Extract the [x, y] coordinate from the center of the cell holding the provided text.  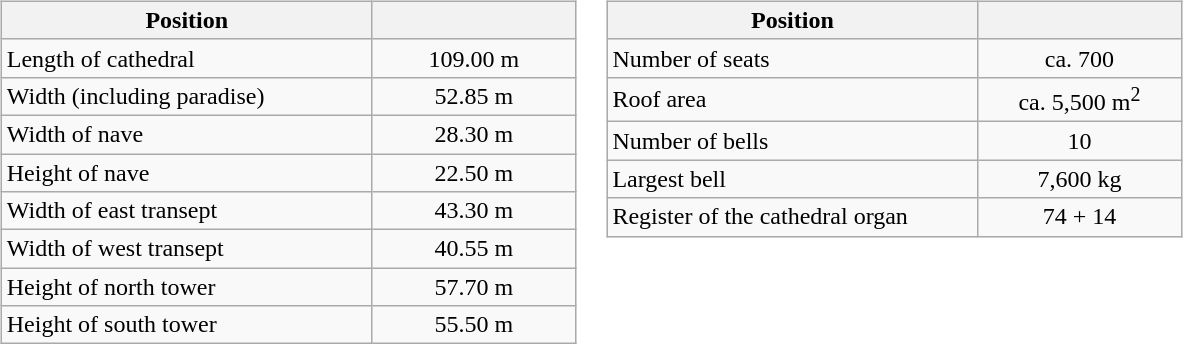
Height of north tower [186, 287]
74 + 14 [1080, 217]
43.30 m [474, 211]
Height of nave [186, 173]
ca. 5,500 m2 [1080, 100]
Number of seats [792, 58]
52.85 m [474, 96]
Register of the cathedral organ [792, 217]
10 [1080, 141]
Width of west transept [186, 249]
ca. 700 [1080, 58]
Width of east transept [186, 211]
Height of south tower [186, 325]
57.70 m [474, 287]
40.55 m [474, 249]
55.50 m [474, 325]
Roof area [792, 100]
Width (including paradise) [186, 96]
Length of cathedral [186, 58]
7,600 kg [1080, 179]
Number of bells [792, 141]
22.50 m [474, 173]
Largest bell [792, 179]
109.00 m [474, 58]
Width of nave [186, 134]
28.30 m [474, 134]
